Scan for the cell matching the given text and deliver its [X, Y] coordinate at center. 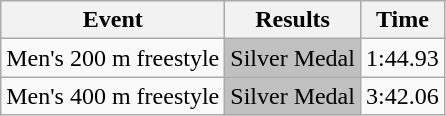
1:44.93 [402, 58]
Time [402, 20]
Men's 200 m freestyle [113, 58]
3:42.06 [402, 96]
Men's 400 m freestyle [113, 96]
Event [113, 20]
Results [293, 20]
